Determine the (X, Y) coordinate at the center of the cell enclosing the given text.  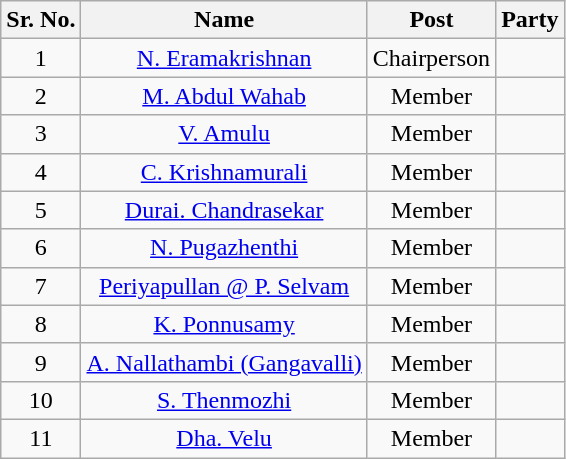
Chairperson (431, 58)
M. Abdul Wahab (224, 96)
S. Thenmozhi (224, 400)
V. Amulu (224, 134)
4 (41, 172)
N. Eramakrishnan (224, 58)
N. Pugazhenthi (224, 248)
K. Ponnusamy (224, 324)
C. Krishnamurali (224, 172)
10 (41, 400)
Name (224, 20)
5 (41, 210)
A. Nallathambi (Gangavalli) (224, 362)
8 (41, 324)
2 (41, 96)
Durai. Chandrasekar (224, 210)
9 (41, 362)
3 (41, 134)
11 (41, 438)
Sr. No. (41, 20)
Party (530, 20)
1 (41, 58)
7 (41, 286)
6 (41, 248)
Post (431, 20)
Dha. Velu (224, 438)
Periyapullan @ P. Selvam (224, 286)
